Provide the (x, y) coordinate of the cell's center where the given text is located.  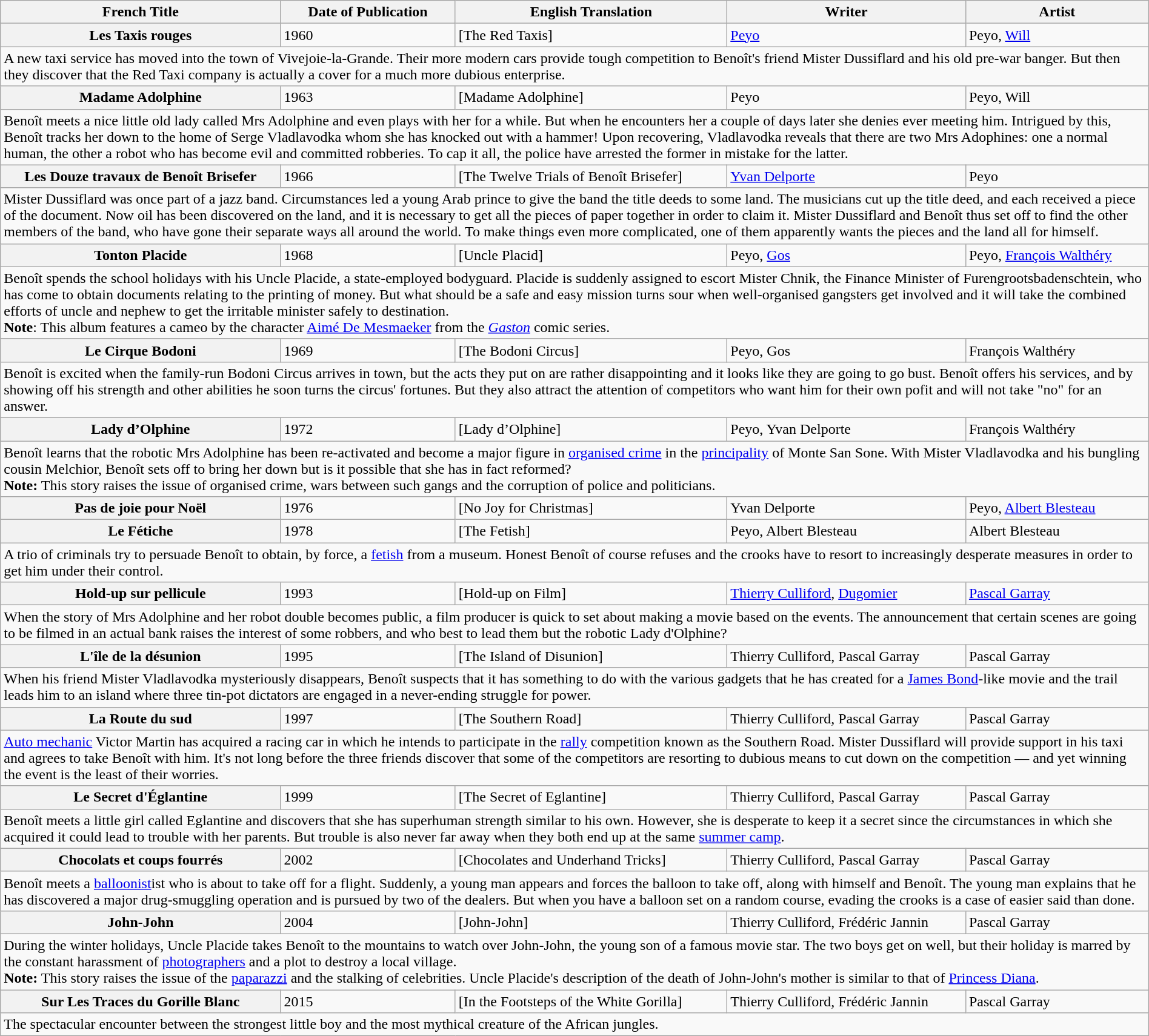
Peyo, Yvan Delporte (847, 429)
2002 (368, 860)
2004 (368, 922)
1978 (368, 531)
1966 (368, 176)
[Madame Adolphine] (591, 98)
The spectacular encounter between the strongest little boy and the most mythical creature of the African jungles. (574, 1024)
Date of Publication (368, 12)
1968 (368, 255)
2015 (368, 1001)
Lady d’Olphine (141, 429)
1976 (368, 508)
[The Island of Disunion] (591, 656)
[The Red Taxis] (591, 35)
Sur Les Traces du Gorille Blanc (141, 1001)
[The Secret of Eglantine] (591, 797)
Peyo, François Walthéry (1057, 255)
Albert Blesteau (1057, 531)
[Hold-up on Film] (591, 594)
John-John (141, 922)
L'île de la désunion (141, 656)
1993 (368, 594)
Le Secret d'Églantine (141, 797)
[John-John] (591, 922)
1972 (368, 429)
Les Taxis rouges (141, 35)
[The Fetish] (591, 531)
1969 (368, 350)
Hold-up sur pellicule (141, 594)
Le Cirque Bodoni (141, 350)
[The Twelve Trials of Benoît Brisefer] (591, 176)
French Title (141, 12)
[Chocolates and Underhand Tricks] (591, 860)
[Uncle Placid] (591, 255)
1963 (368, 98)
1999 (368, 797)
[The Bodoni Circus] (591, 350)
Le Fétiche (141, 531)
[In the Footsteps of the White Gorilla] (591, 1001)
[The Southern Road] (591, 719)
Artist (1057, 12)
Madame Adolphine (141, 98)
English Translation (591, 12)
1995 (368, 656)
Writer (847, 12)
[Lady d’Olphine] (591, 429)
Thierry Culliford, Dugomier (847, 594)
[No Joy for Christmas] (591, 508)
Les Douze travaux de Benoît Brisefer (141, 176)
La Route du sud (141, 719)
Chocolats et coups fourrés (141, 860)
Pas de joie pour Noël (141, 508)
Tonton Placide (141, 255)
1997 (368, 719)
1960 (368, 35)
